Capture the cell that displays the provided text and extract its (X, Y) central coordinate. 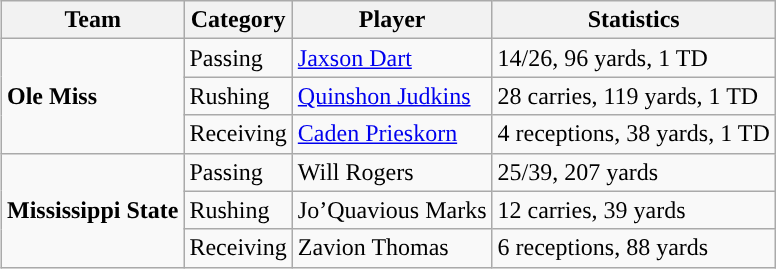
Jaxson Dart (392, 58)
28 carries, 119 yards, 1 TD (634, 96)
Mississippi State (92, 210)
Quinshon Judkins (392, 96)
Category (238, 20)
4 receptions, 38 yards, 1 TD (634, 134)
6 receptions, 88 yards (634, 248)
25/39, 207 yards (634, 172)
Player (392, 20)
Ole Miss (92, 96)
12 carries, 39 yards (634, 210)
Will Rogers (392, 172)
Caden Prieskorn (392, 134)
Statistics (634, 20)
14/26, 96 yards, 1 TD (634, 58)
Jo’Quavious Marks (392, 210)
Zavion Thomas (392, 248)
Team (92, 20)
